Determine the [X, Y] coordinate at the center of the cell enclosing the given text.  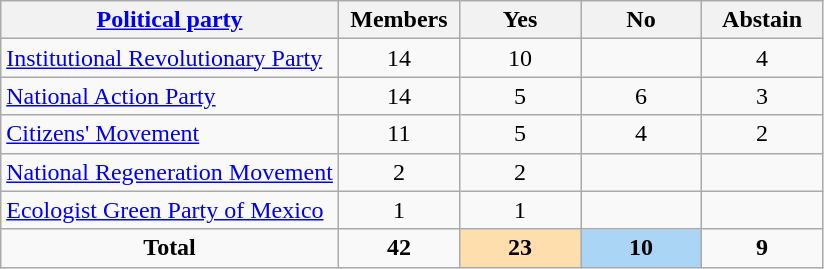
9 [762, 248]
Political party [170, 20]
Citizens' Movement [170, 134]
3 [762, 96]
National Action Party [170, 96]
Total [170, 248]
23 [520, 248]
Yes [520, 20]
National Regeneration Movement [170, 172]
No [640, 20]
11 [398, 134]
Ecologist Green Party of Mexico [170, 210]
6 [640, 96]
Members [398, 20]
42 [398, 248]
Institutional Revolutionary Party [170, 58]
Abstain [762, 20]
